Find where the given text appears and provide that cell's center as (X, Y) coordinate. 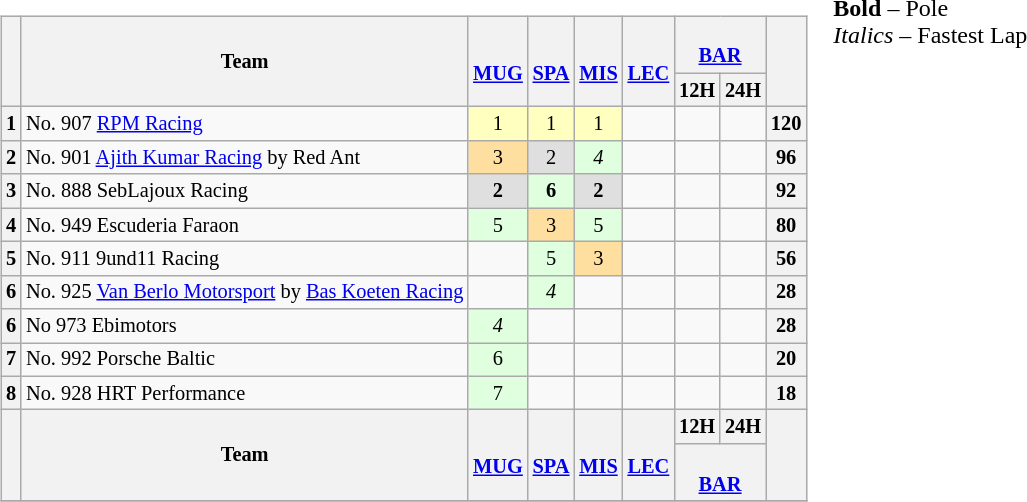
8 (11, 393)
120 (786, 124)
No. 928 HRT Performance (244, 393)
No. 888 SebLajoux Racing (244, 191)
No. 992 Porsche Baltic (244, 360)
92 (786, 191)
No 973 Ebimotors (244, 326)
56 (786, 259)
No. 925 Van Berlo Motorsport by Bas Koeten Racing (244, 292)
No. 907 RPM Racing (244, 124)
20 (786, 360)
18 (786, 393)
80 (786, 225)
No. 911 9und11 Racing (244, 259)
No. 901 Ajith Kumar Racing by Red Ant (244, 158)
96 (786, 158)
No. 949 Escuderia Faraon (244, 225)
